Capture the cell that displays the provided text and extract its (X, Y) central coordinate. 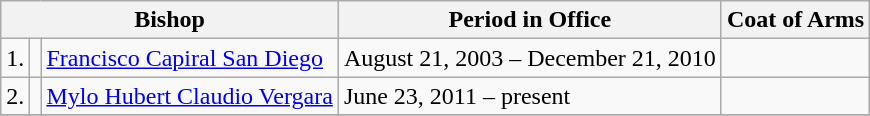
Coat of Arms (795, 20)
August 21, 2003 – December 21, 2010 (530, 58)
Period in Office (530, 20)
2. (16, 96)
Francisco Capiral San Diego (190, 58)
June 23, 2011 – present (530, 96)
Mylo Hubert Claudio Vergara (190, 96)
Bishop (170, 20)
1. (16, 58)
